Provide the (X, Y) coordinate of the cell's center where the given text is located.  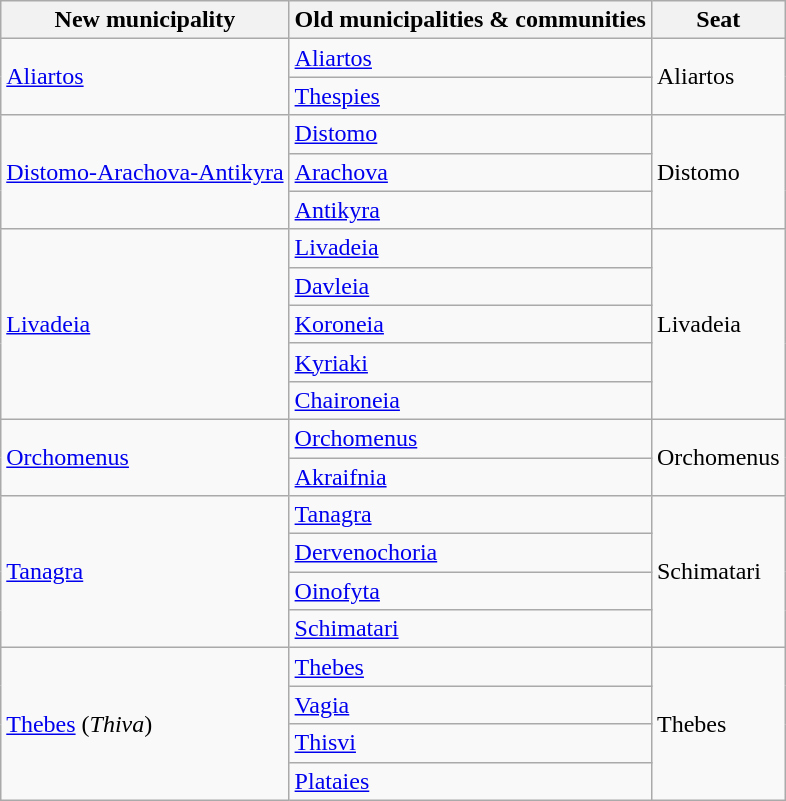
Thisvi (470, 743)
New municipality (145, 20)
Koroneia (470, 324)
Akraifnia (470, 477)
Davleia (470, 286)
Vagia (470, 705)
Dervenochoria (470, 553)
Kyriaki (470, 362)
Seat (718, 20)
Oinofyta (470, 591)
Thebes (Thiva) (145, 724)
Old municipalities & communities (470, 20)
Antikyra (470, 210)
Chaironeia (470, 400)
Distomo-Arachova-Antikyra (145, 172)
Arachova (470, 172)
Thespies (470, 96)
Plataies (470, 781)
